Search for the cell housing the specified text and yield its (X, Y) center coordinate. 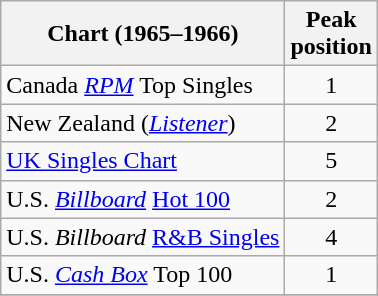
U.S. Billboard R&B Singles (143, 237)
U.S. Cash Box Top 100 (143, 275)
Chart (1965–1966) (143, 34)
UK Singles Chart (143, 161)
4 (331, 237)
New Zealand (Listener) (143, 123)
Peakposition (331, 34)
5 (331, 161)
Canada RPM Top Singles (143, 85)
U.S. Billboard Hot 100 (143, 199)
